Pinpoint the cell where the given text exists, returning its (x, y) midpoint coordinate. 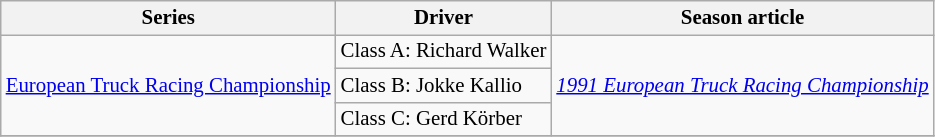
Class A: Richard Walker (444, 51)
European Truck Racing Championship (168, 85)
Driver (444, 18)
Series (168, 18)
1991 European Truck Racing Championship (742, 85)
Class C: Gerd Körber (444, 119)
Class B: Jokke Kallio (444, 85)
Season article (742, 18)
